Detect which cell encompasses the target text, then output its [x, y] center coordinate. 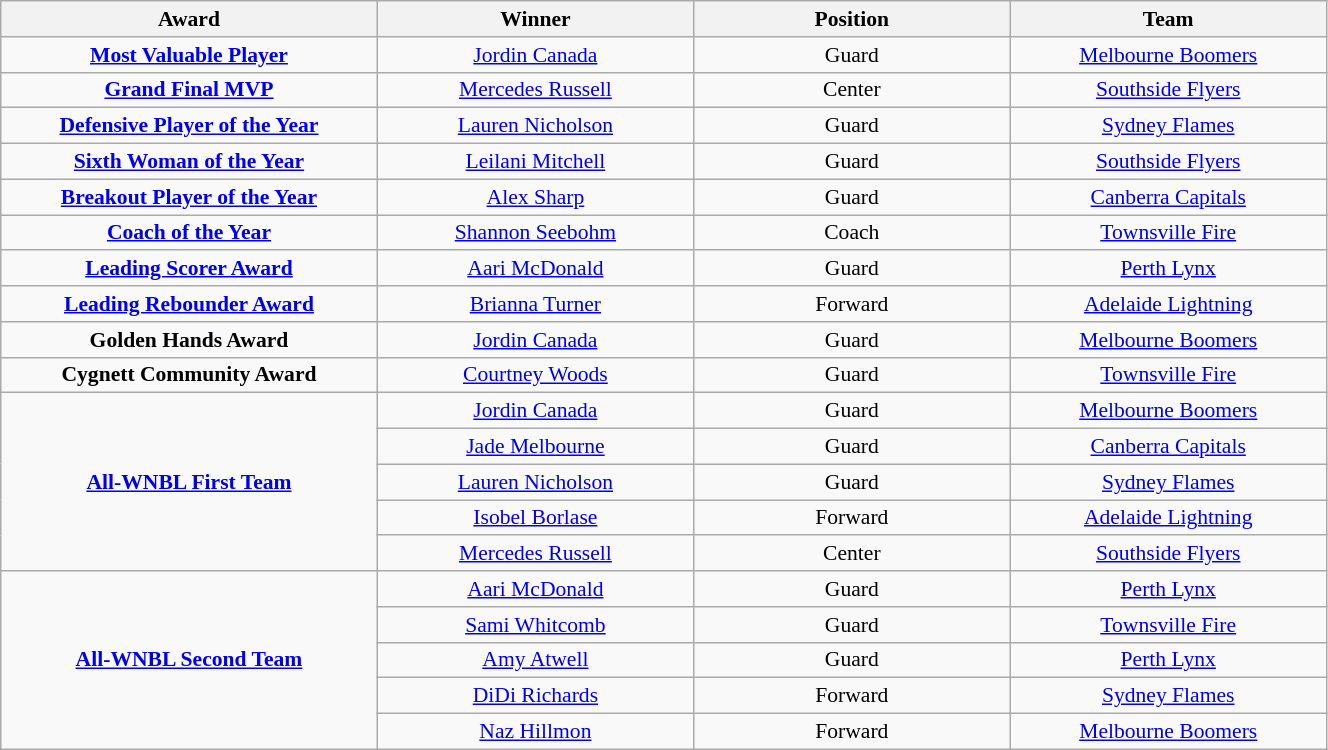
Shannon Seebohm [535, 233]
Position [852, 19]
Jade Melbourne [535, 447]
Winner [535, 19]
Isobel Borlase [535, 518]
DiDi Richards [535, 696]
Coach of the Year [189, 233]
Courtney Woods [535, 375]
Amy Atwell [535, 660]
Leilani Mitchell [535, 162]
Cygnett Community Award [189, 375]
Grand Final MVP [189, 90]
Leading Rebounder Award [189, 304]
Award [189, 19]
Team [1168, 19]
All-WNBL First Team [189, 482]
All-WNBL Second Team [189, 660]
Sami Whitcomb [535, 625]
Alex Sharp [535, 197]
Golden Hands Award [189, 340]
Sixth Woman of the Year [189, 162]
Leading Scorer Award [189, 269]
Breakout Player of the Year [189, 197]
Coach [852, 233]
Defensive Player of the Year [189, 126]
Most Valuable Player [189, 55]
Brianna Turner [535, 304]
Naz Hillmon [535, 732]
